Identify which cell holds the provided text, then report its [x, y] central coordinate. 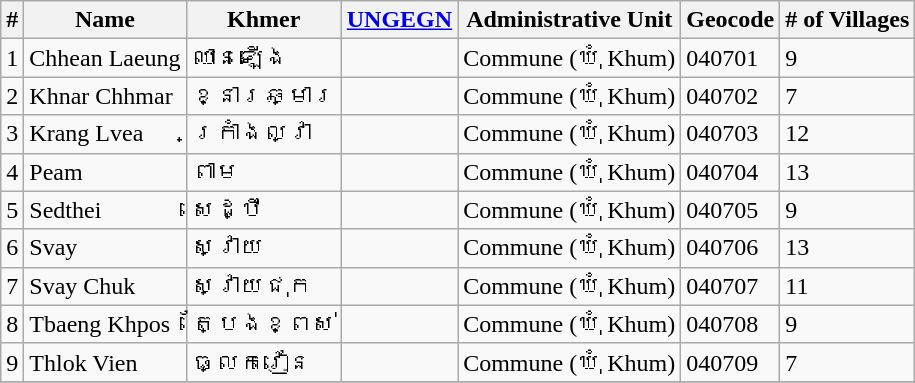
040705 [730, 210]
Name [105, 20]
5 [12, 210]
ស្វាយ [264, 248]
Tbaeng Khpos [105, 324]
4 [12, 172]
040704 [730, 172]
040709 [730, 362]
2 [12, 96]
Thlok Vien [105, 362]
ក្រាំងល្វា [264, 134]
# of Villages [848, 20]
Krang Lvea [105, 134]
040706 [730, 248]
ពាម [264, 172]
3 [12, 134]
040708 [730, 324]
ត្បែងខ្ពស់ [264, 324]
Svay Chuk [105, 286]
សេដ្ឋី [264, 210]
11 [848, 286]
Khmer [264, 20]
8 [12, 324]
12 [848, 134]
ស្វាយជុក [264, 286]
# [12, 20]
Geocode [730, 20]
ខ្នារឆ្មារ [264, 96]
040707 [730, 286]
040703 [730, 134]
6 [12, 248]
Peam [105, 172]
Sedthei [105, 210]
ឈានឡើង [264, 58]
Svay [105, 248]
040702 [730, 96]
Chhean Laeung [105, 58]
UNGEGN [399, 20]
Khnar Chhmar [105, 96]
040701 [730, 58]
1 [12, 58]
ធ្លកវៀន [264, 362]
Administrative Unit [570, 20]
